Provide the [x, y] coordinate of the cell's center where the given text is located.  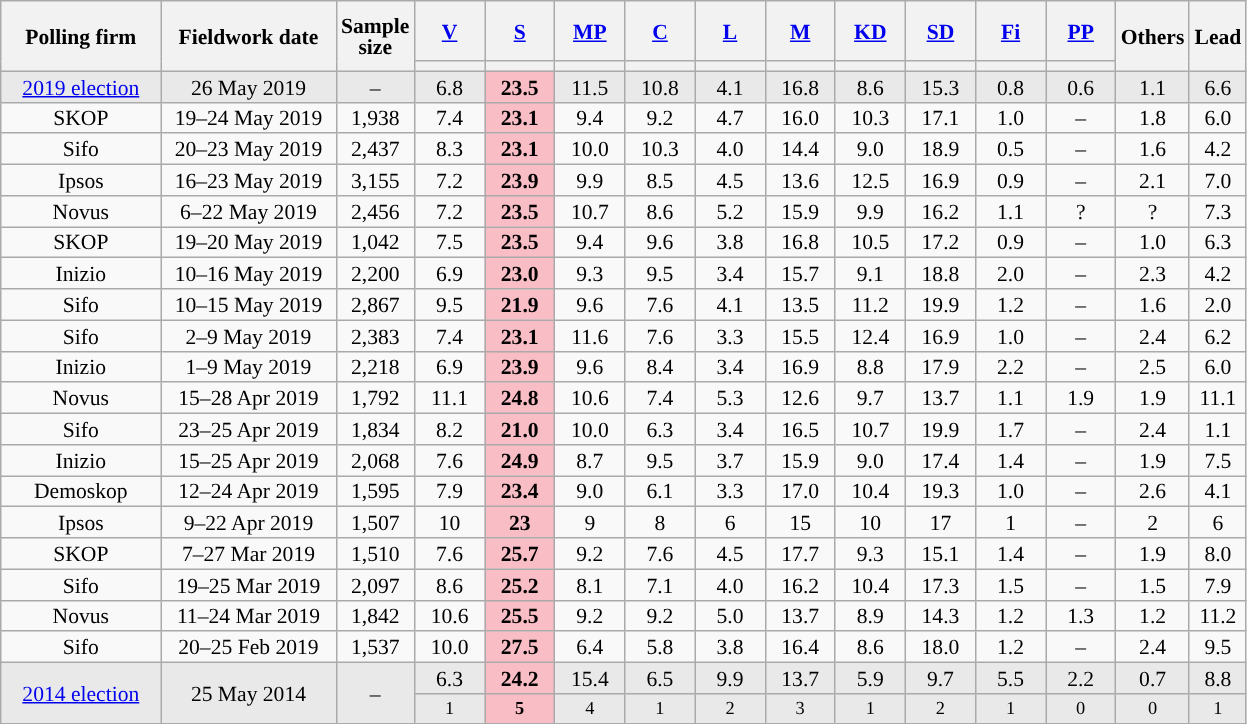
V [449, 31]
21.0 [520, 430]
Polling firm [81, 36]
10–16 May 2019 [248, 274]
2–9 May 2019 [248, 336]
25.5 [520, 616]
10.8 [660, 86]
0.7 [1153, 678]
16–23 May 2019 [248, 180]
20–25 Feb 2019 [248, 648]
15.7 [800, 274]
19–24 May 2019 [248, 118]
8.5 [660, 180]
18.9 [940, 150]
16.4 [800, 648]
6.6 [1218, 86]
3 [800, 709]
24.8 [520, 398]
5.2 [730, 212]
8.7 [590, 460]
8.4 [660, 366]
13.6 [800, 180]
17.3 [940, 584]
1,507 [375, 522]
2019 election [81, 86]
18.0 [940, 648]
6.8 [449, 86]
1,938 [375, 118]
15–28 Apr 2019 [248, 398]
8.2 [449, 430]
14.3 [940, 616]
23.0 [520, 274]
9 [590, 522]
7.0 [1218, 180]
10.5 [870, 242]
0.6 [1081, 86]
5 [520, 709]
5.0 [730, 616]
7.3 [1218, 212]
24.2 [520, 678]
2,200 [375, 274]
3.7 [730, 460]
17.4 [940, 460]
17.7 [800, 554]
15.3 [940, 86]
8.0 [1218, 554]
M [800, 31]
1,042 [375, 242]
17.2 [940, 242]
3,155 [375, 180]
16.5 [800, 430]
6–22 May 2019 [248, 212]
15.5 [800, 336]
Fi [1010, 31]
15.1 [940, 554]
C [660, 31]
17.0 [800, 492]
Lead [1218, 36]
8 [660, 522]
0.5 [1010, 150]
26 May 2019 [248, 86]
2,097 [375, 584]
Samplesize [375, 36]
Demoskop [81, 492]
1,834 [375, 430]
13.5 [800, 304]
SD [940, 31]
5.8 [660, 648]
21.9 [520, 304]
11.6 [590, 336]
25.2 [520, 584]
10–15 May 2019 [248, 304]
2,456 [375, 212]
PP [1081, 31]
1.8 [1153, 118]
25 May 2014 [248, 694]
1,842 [375, 616]
25.7 [520, 554]
8.3 [449, 150]
4 [590, 709]
1,595 [375, 492]
6.2 [1218, 336]
5.9 [870, 678]
15.4 [590, 678]
23–25 Apr 2019 [248, 430]
2.6 [1153, 492]
MP [590, 31]
9–22 Apr 2019 [248, 522]
2,867 [375, 304]
14.4 [800, 150]
KD [870, 31]
17.1 [940, 118]
0.8 [1010, 86]
6.1 [660, 492]
9.1 [870, 274]
20–23 May 2019 [248, 150]
1,510 [375, 554]
18.8 [940, 274]
7–27 Mar 2019 [248, 554]
1,537 [375, 648]
15–25 Apr 2019 [248, 460]
16.0 [800, 118]
2.3 [1153, 274]
12–24 Apr 2019 [248, 492]
17.9 [940, 366]
2,383 [375, 336]
L [730, 31]
19–20 May 2019 [248, 242]
23.4 [520, 492]
5.3 [730, 398]
Others [1153, 36]
12.5 [870, 180]
11.5 [590, 86]
11–24 Mar 2019 [248, 616]
2.5 [1153, 366]
Fieldwork date [248, 36]
24.9 [520, 460]
2,437 [375, 150]
23 [520, 522]
12.4 [870, 336]
1,792 [375, 398]
1–9 May 2019 [248, 366]
2014 election [81, 694]
17 [940, 522]
6.4 [590, 648]
27.5 [520, 648]
8.9 [870, 616]
2.1 [1153, 180]
2,218 [375, 366]
S [520, 31]
5.5 [1010, 678]
19.3 [940, 492]
1.3 [1081, 616]
7.1 [660, 584]
4.7 [730, 118]
19–25 Mar 2019 [248, 584]
15 [800, 522]
2,068 [375, 460]
8.1 [590, 584]
6.5 [660, 678]
1.7 [1010, 430]
12.6 [800, 398]
